Scan for the cell matching the given text and deliver its [X, Y] coordinate at center. 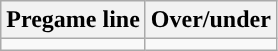
Pregame line [74, 20]
Over/under [210, 20]
